Return the [X, Y] coordinate for the center point of the cell that contains the specified text.  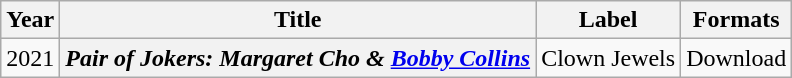
Clown Jewels [608, 58]
Pair of Jokers: Margaret Cho & Bobby Collins [298, 58]
Download [736, 58]
Label [608, 20]
Formats [736, 20]
Year [30, 20]
2021 [30, 58]
Title [298, 20]
